Determine the [X, Y] coordinate at the center of the cell enclosing the given text.  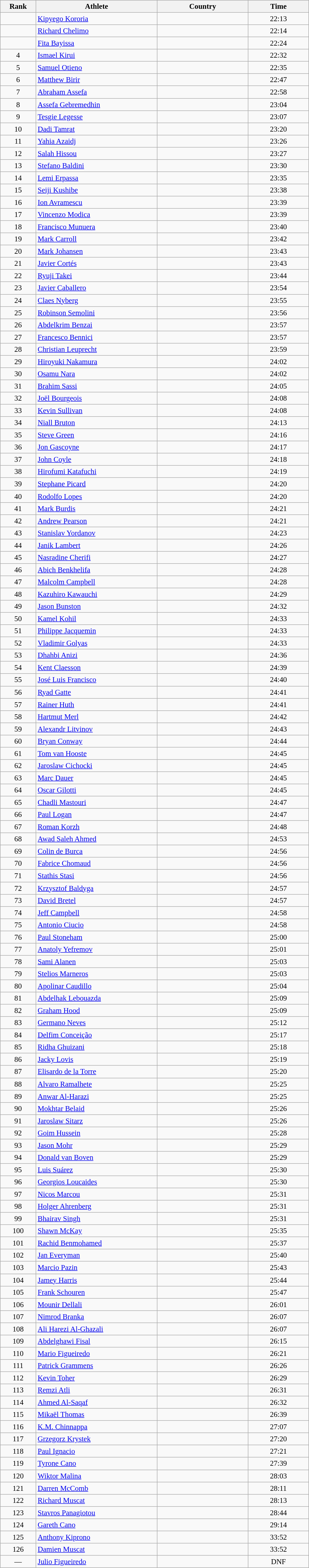
Malcolm Campbell [96, 582]
Luis Suárez [96, 1170]
73 [18, 900]
Janik Lambert [96, 545]
113 [18, 1390]
120 [18, 1476]
Mokhtar Belaid [96, 1108]
112 [18, 1378]
23 [18, 288]
Paul Ignacio [96, 1451]
Christian Leuprecht [96, 349]
Fita Bayissa [96, 43]
58 [18, 717]
26:01 [278, 1304]
Roman Korzh [96, 827]
Donald van Boven [96, 1158]
98 [18, 1206]
81 [18, 998]
Frank Schouren [96, 1292]
4 [18, 55]
24:43 [278, 729]
41 [18, 508]
59 [18, 729]
89 [18, 1096]
34 [18, 423]
83 [18, 1023]
José Luis Francisco [96, 680]
— [18, 1561]
108 [18, 1329]
95 [18, 1170]
Javier Cortés [96, 264]
Hirofumi Katafuchi [96, 472]
Nicos Marcou [96, 1194]
25:40 [278, 1256]
Alvaro Ramalhete [96, 1084]
65 [18, 803]
25:18 [278, 1047]
Richard Chelimo [96, 31]
Bryan Conway [96, 741]
Francisco Munuera [96, 227]
57 [18, 705]
Remzi Atli [96, 1390]
26 [18, 325]
55 [18, 680]
107 [18, 1317]
85 [18, 1047]
54 [18, 668]
125 [18, 1537]
61 [18, 753]
Marcio Pazin [96, 1268]
122 [18, 1500]
Georgios Loucaides [96, 1182]
119 [18, 1464]
Holger Ahrenberg [96, 1206]
Tyrone Cano [96, 1464]
87 [18, 1072]
43 [18, 533]
Salah Hissou [96, 153]
24:13 [278, 423]
45 [18, 558]
50 [18, 619]
23:30 [278, 166]
26:15 [278, 1341]
23:56 [278, 313]
Vladimir Golyas [96, 643]
118 [18, 1451]
32 [18, 398]
Jaroslaw Cichocki [96, 766]
101 [18, 1243]
Germano Neves [96, 1023]
Mark Johansen [96, 251]
14 [18, 178]
Ridha Ghuizani [96, 1047]
24:42 [278, 717]
Richard Muscat [96, 1500]
24:32 [278, 606]
Grzegorz Krystek [96, 1439]
24:44 [278, 741]
Stefano Baldini [96, 166]
Hiroyuki Nakamura [96, 362]
Anthony Kiprono [96, 1537]
Krzysztof Baldyga [96, 888]
23:27 [278, 153]
26:21 [278, 1353]
5 [18, 68]
26:29 [278, 1378]
Julio Figueiredo [96, 1561]
28 [18, 349]
84 [18, 1035]
David Bretel [96, 900]
Jamey Harris [96, 1280]
Paul Logan [96, 815]
Yahia Azaidj [96, 141]
86 [18, 1060]
K.M. Chinnappa [96, 1427]
24:29 [278, 594]
Ahmed Al-Saqaf [96, 1403]
23:26 [278, 141]
27:39 [278, 1464]
24:40 [278, 680]
Damien Muscat [96, 1549]
117 [18, 1439]
Ismael Kirui [96, 55]
114 [18, 1403]
Antonio Ciucio [96, 925]
25 [18, 313]
110 [18, 1353]
44 [18, 545]
22 [18, 276]
38 [18, 472]
Francesco Bennici [96, 337]
103 [18, 1268]
72 [18, 888]
26:26 [278, 1366]
Dhahbi Anizi [96, 655]
28:44 [278, 1513]
23:20 [278, 129]
25:12 [278, 1023]
Mounir Dellali [96, 1304]
24:27 [278, 558]
116 [18, 1427]
24:36 [278, 655]
37 [18, 460]
24 [18, 300]
Country [203, 7]
91 [18, 1121]
126 [18, 1549]
22:58 [278, 92]
Darren McComb [96, 1488]
20 [18, 251]
99 [18, 1219]
Rachid Benmohamed [96, 1243]
Apolinar Caudillo [96, 986]
Ryad Gatte [96, 692]
Steve Green [96, 435]
75 [18, 925]
Awad Saleh Ahmed [96, 839]
Kent Claesson [96, 668]
John Coyle [96, 460]
49 [18, 606]
22:24 [278, 43]
25:04 [278, 986]
25:19 [278, 1060]
Rodolfo Lopes [96, 496]
Jon Gascoyne [96, 447]
27:07 [278, 1427]
Nimrod Branka [96, 1317]
10 [18, 129]
Time [278, 7]
25:20 [278, 1072]
Seiji Kushibe [96, 190]
12 [18, 153]
22:14 [278, 31]
Robinson Semolini [96, 313]
Rainer Huth [96, 705]
93 [18, 1145]
47 [18, 582]
Brahim Sassi [96, 386]
92 [18, 1133]
Joël Bourgeois [96, 398]
51 [18, 631]
115 [18, 1415]
Kazuhiro Kawauchi [96, 594]
35 [18, 435]
30 [18, 374]
24:53 [278, 839]
Assefa Gebremedhin [96, 105]
67 [18, 827]
24:48 [278, 827]
25:35 [278, 1231]
Alexandr Litvinov [96, 729]
24:05 [278, 386]
24:23 [278, 533]
79 [18, 974]
25:37 [278, 1243]
111 [18, 1366]
Abdelkrim Benzai [96, 325]
Graham Hood [96, 1011]
53 [18, 655]
Philippe Jacquemin [96, 631]
62 [18, 766]
78 [18, 962]
Kevin Toher [96, 1378]
Mark Carroll [96, 239]
46 [18, 570]
Vincenzo Modica [96, 215]
Jacky Lovis [96, 1060]
Bhairav Singh [96, 1219]
24:26 [278, 545]
23:44 [278, 276]
Jason Mohr [96, 1145]
Gareth Cano [96, 1525]
70 [18, 863]
25:17 [278, 1035]
71 [18, 876]
22:13 [278, 19]
Mario Figueiredo [96, 1353]
25:00 [278, 937]
23:55 [278, 300]
Anatoly Yefremov [96, 949]
17 [18, 215]
Jeff Campbell [96, 913]
Stathis Stasi [96, 876]
56 [18, 692]
Kamel Kohil [96, 619]
Ali Harezi Al-Ghazali [96, 1329]
Hartmut Merl [96, 717]
Kevin Sullivan [96, 411]
Tom van Hooste [96, 753]
29:14 [278, 1525]
88 [18, 1084]
29 [18, 362]
Rank [18, 7]
24:39 [278, 668]
Nasradine Cherifi [96, 558]
68 [18, 839]
7 [18, 92]
Delfim Conceição [96, 1035]
Javier Caballero [96, 288]
66 [18, 815]
28:13 [278, 1500]
25:01 [278, 949]
6 [18, 80]
Abich Benkhelifa [96, 570]
Goim Hussein [96, 1133]
Mark Burdis [96, 508]
123 [18, 1513]
Kipyego Kororia [96, 19]
100 [18, 1231]
97 [18, 1194]
Stavros Panagiotou [96, 1513]
18 [18, 227]
Wiktor Malina [96, 1476]
23:42 [278, 239]
22:35 [278, 68]
Abdelhak Lebouazda [96, 998]
Marc Dauer [96, 778]
Jan Everyman [96, 1256]
Andrew Pearson [96, 521]
23:04 [278, 105]
27 [18, 337]
21 [18, 264]
23:38 [278, 190]
26:39 [278, 1415]
25:47 [278, 1292]
13 [18, 166]
24:18 [278, 460]
26:32 [278, 1403]
90 [18, 1108]
23:40 [278, 227]
26:31 [278, 1390]
Osamu Nara [96, 374]
23:54 [278, 288]
8 [18, 105]
22:32 [278, 55]
Anwar Al-Harazi [96, 1096]
23:35 [278, 178]
39 [18, 484]
106 [18, 1304]
124 [18, 1525]
63 [18, 778]
Ion Avramescu [96, 202]
69 [18, 851]
23:59 [278, 349]
96 [18, 1182]
109 [18, 1341]
24:19 [278, 472]
22:47 [278, 80]
94 [18, 1158]
Stelios Marneros [96, 974]
76 [18, 937]
24:16 [278, 435]
105 [18, 1292]
Jason Bunston [96, 606]
23:07 [278, 117]
33 [18, 411]
9 [18, 117]
102 [18, 1256]
28:03 [278, 1476]
Lemi Erpassa [96, 178]
Jaroslaw Sitarz [96, 1121]
25:28 [278, 1133]
15 [18, 190]
74 [18, 913]
Fabrice Chomaud [96, 863]
16 [18, 202]
Patrick Grammens [96, 1366]
36 [18, 447]
Chadli Mastouri [96, 803]
19 [18, 239]
27:20 [278, 1439]
Oscar Gilotti [96, 790]
Elisardo de la Torre [96, 1072]
31 [18, 386]
Tesgie Legesse [96, 117]
80 [18, 986]
Stanislav Yordanov [96, 533]
28:11 [278, 1488]
82 [18, 1011]
Samuel Otieno [96, 68]
Matthew Birir [96, 80]
Athlete [96, 7]
Shawn McKay [96, 1231]
27:21 [278, 1451]
11 [18, 141]
48 [18, 594]
Ryuji Takei [96, 276]
42 [18, 521]
Colin de Burca [96, 851]
64 [18, 790]
60 [18, 741]
24:17 [278, 447]
Stephane Picard [96, 484]
Claes Nyberg [96, 300]
Dadi Tamrat [96, 129]
Niall Bruton [96, 423]
121 [18, 1488]
Paul Stoneham [96, 937]
Abdelghawi Fisal [96, 1341]
Mikaël Thomas [96, 1415]
Sami Alanen [96, 962]
25:44 [278, 1280]
25:43 [278, 1268]
77 [18, 949]
104 [18, 1280]
40 [18, 496]
52 [18, 643]
Abraham Assefa [96, 92]
DNF [278, 1561]
